Capture the cell that displays the provided text and extract its [X, Y] central coordinate. 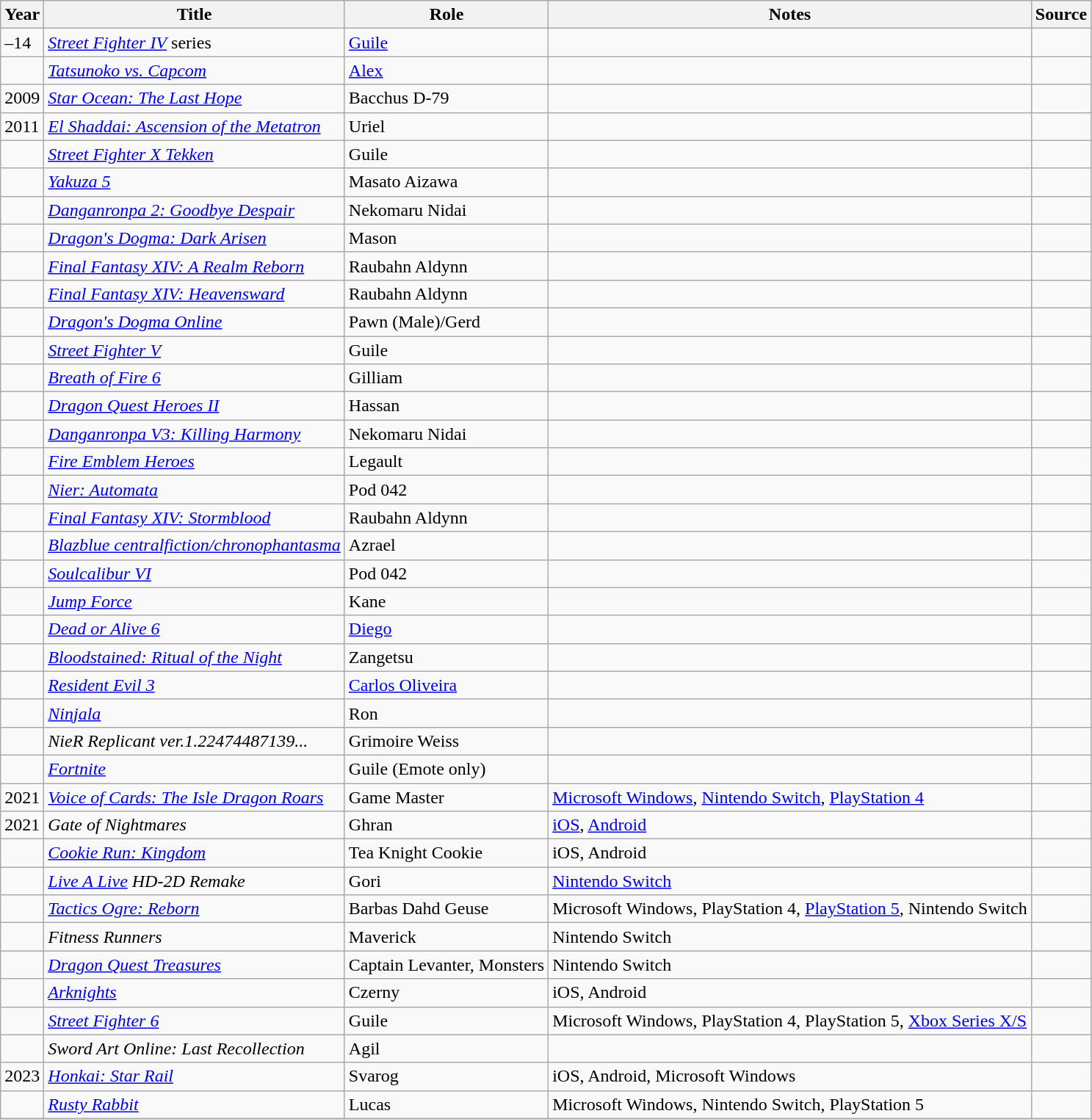
Legault [446, 462]
Dead or Alive 6 [194, 629]
Grimoire Weiss [446, 741]
Microsoft Windows, Nintendo Switch, PlayStation 4 [790, 797]
Resident Evil 3 [194, 685]
Final Fantasy XIV: Stormblood [194, 518]
NieR Replicant ver.1.22474487139... [194, 741]
Dragon Quest Heroes II [194, 406]
Zangetsu [446, 657]
Final Fantasy XIV: Heavensward [194, 294]
Kane [446, 601]
Ron [446, 713]
Barbas Dahd Geuse [446, 909]
Mason [446, 238]
Role [446, 15]
Alex [446, 70]
Carlos Oliveira [446, 685]
Maverick [446, 937]
Blazblue centralfiction/chronophantasma [194, 546]
Tea Knight Cookie [446, 853]
Cookie Run: Kingdom [194, 853]
Svarog [446, 1076]
Masato Aizawa [446, 182]
Arknights [194, 993]
Tactics Ogre: Reborn [194, 909]
Title [194, 15]
Street Fighter V [194, 350]
Rusty Rabbit [194, 1104]
Azrael [446, 546]
Notes [790, 15]
Game Master [446, 797]
Final Fantasy XIV: A Realm Reborn [194, 266]
iOS, Android, Microsoft Windows [790, 1076]
Gate of Nightmares [194, 825]
Nier: Automata [194, 490]
Danganronpa V3: Killing Harmony [194, 434]
Dragon's Dogma Online [194, 322]
Yakuza 5 [194, 182]
Microsoft Windows, Nintendo Switch, PlayStation 5 [790, 1104]
Bacchus D-79 [446, 98]
Pawn (Male)/Gerd [446, 322]
El Shaddai: Ascension of the Metatron [194, 126]
Street Fighter IV series [194, 43]
Gori [446, 881]
Fortnite [194, 769]
Fire Emblem Heroes [194, 462]
Breath of Fire 6 [194, 378]
Jump Force [194, 601]
Voice of Cards: The Isle Dragon Roars [194, 797]
Sword Art Online: Last Recollection [194, 1049]
Ninjala [194, 713]
Fitness Runners [194, 937]
Source [1060, 15]
Danganronpa 2: Goodbye Despair [194, 210]
Guile (Emote only) [446, 769]
2009 [22, 98]
Lucas [446, 1104]
Microsoft Windows, PlayStation 4, PlayStation 5, Nintendo Switch [790, 909]
Bloodstained: Ritual of the Night [194, 657]
Honkai: Star Rail [194, 1076]
Dragon's Dogma: Dark Arisen [194, 238]
Ghran [446, 825]
Microsoft Windows, PlayStation 4, PlayStation 5, Xbox Series X/S [790, 1021]
2023 [22, 1076]
Street Fighter 6 [194, 1021]
Agil [446, 1049]
Year [22, 15]
Uriel [446, 126]
–14 [22, 43]
Dragon Quest Treasures [194, 965]
Czerny [446, 993]
2011 [22, 126]
Soulcalibur VI [194, 573]
Gilliam [446, 378]
Star Ocean: The Last Hope [194, 98]
Live A Live HD-2D Remake [194, 881]
Diego [446, 629]
Captain Levanter, Monsters [446, 965]
Street Fighter X Tekken [194, 154]
Hassan [446, 406]
Tatsunoko vs. Capcom [194, 70]
